Provide the (X, Y) coordinate of the cell's center where the given text is located.  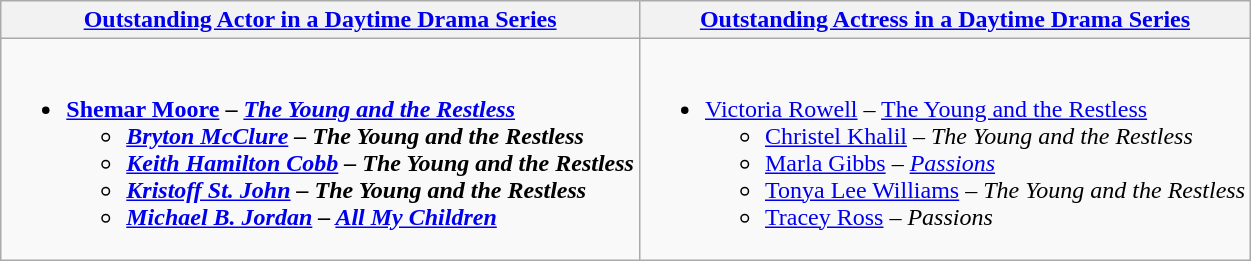
Outstanding Actor in a Daytime Drama Series (320, 20)
Outstanding Actress in a Daytime Drama Series (944, 20)
